From the cell containing the given text, extract its center point as (X, Y) coordinate. 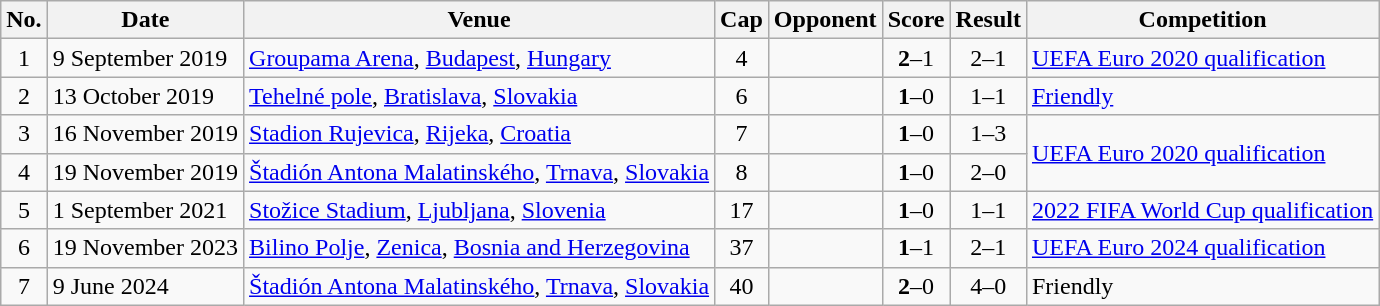
UEFA Euro 2024 qualification (1202, 248)
Score (916, 20)
9 June 2024 (145, 286)
2 (24, 96)
Stožice Stadium, Ljubljana, Slovenia (480, 210)
40 (742, 286)
2022 FIFA World Cup qualification (1202, 210)
Result (988, 20)
Competition (1202, 20)
Date (145, 20)
5 (24, 210)
17 (742, 210)
8 (742, 172)
37 (742, 248)
19 November 2019 (145, 172)
Opponent (825, 20)
Stadion Rujevica, Rijeka, Croatia (480, 134)
1 September 2021 (145, 210)
No. (24, 20)
1–3 (988, 134)
16 November 2019 (145, 134)
Tehelné pole, Bratislava, Slovakia (480, 96)
19 November 2023 (145, 248)
Bilino Polje, Zenica, Bosnia and Herzegovina (480, 248)
4–0 (988, 286)
Venue (480, 20)
13 October 2019 (145, 96)
Cap (742, 20)
Groupama Arena, Budapest, Hungary (480, 58)
3 (24, 134)
1 (24, 58)
9 September 2019 (145, 58)
